Return the (X, Y) coordinate for the center point of the cell that contains the specified text.  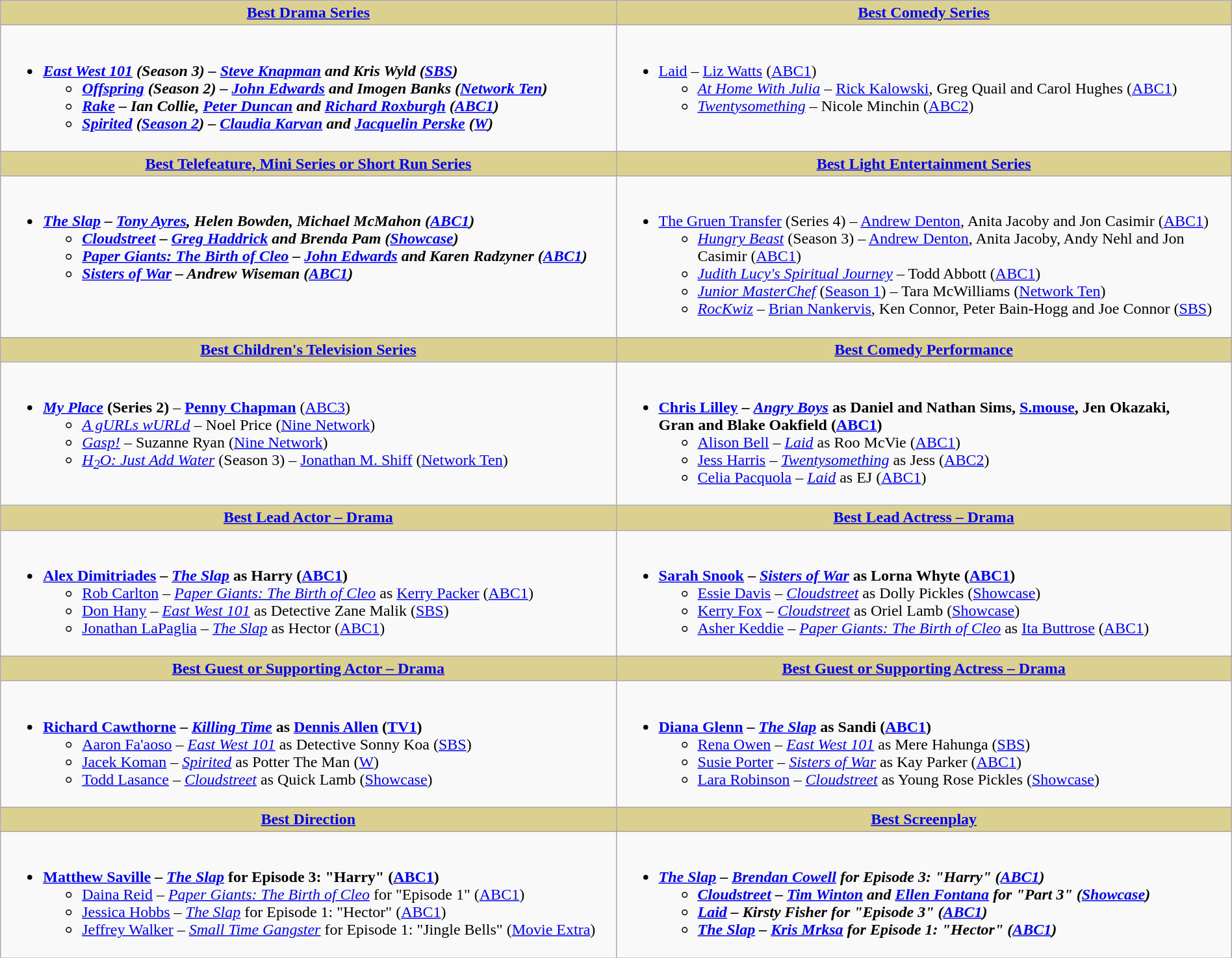
Best Telefeature, Mini Series or Short Run Series (308, 164)
Best Guest or Supporting Actor – Drama (308, 668)
Best Lead Actress – Drama (924, 518)
Best Screenplay (924, 819)
Best Light Entertainment Series (924, 164)
Best Comedy Performance (924, 349)
Best Guest or Supporting Actress – Drama (924, 668)
Best Comedy Series (924, 13)
Best Direction (308, 819)
Best Lead Actor – Drama (308, 518)
Laid – Liz Watts (ABC1)At Home With Julia – Rick Kalowski, Greg Quail and Carol Hughes (ABC1)Twentysomething – Nicole Minchin (ABC2) (924, 88)
Best Drama Series (308, 13)
Best Children's Television Series (308, 349)
